Return [x, y] of the center of cell containing provided text 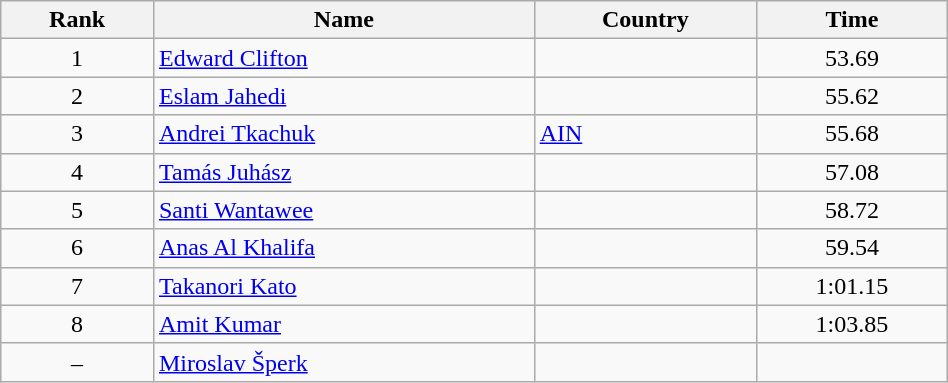
1:01.15 [852, 286]
55.68 [852, 134]
Santi Wantawee [344, 210]
59.54 [852, 248]
Takanori Kato [344, 286]
55.62 [852, 96]
1:03.85 [852, 324]
6 [78, 248]
5 [78, 210]
53.69 [852, 58]
Eslam Jahedi [344, 96]
Rank [78, 20]
57.08 [852, 172]
2 [78, 96]
AIN [645, 134]
3 [78, 134]
1 [78, 58]
– [78, 362]
4 [78, 172]
Anas Al Khalifa [344, 248]
Tamás Juhász [344, 172]
Name [344, 20]
Miroslav Šperk [344, 362]
Country [645, 20]
7 [78, 286]
Edward Clifton [344, 58]
8 [78, 324]
Time [852, 20]
Andrei Tkachuk [344, 134]
Amit Kumar [344, 324]
58.72 [852, 210]
